Extract the (X, Y) coordinate from the center of the cell holding the provided text.  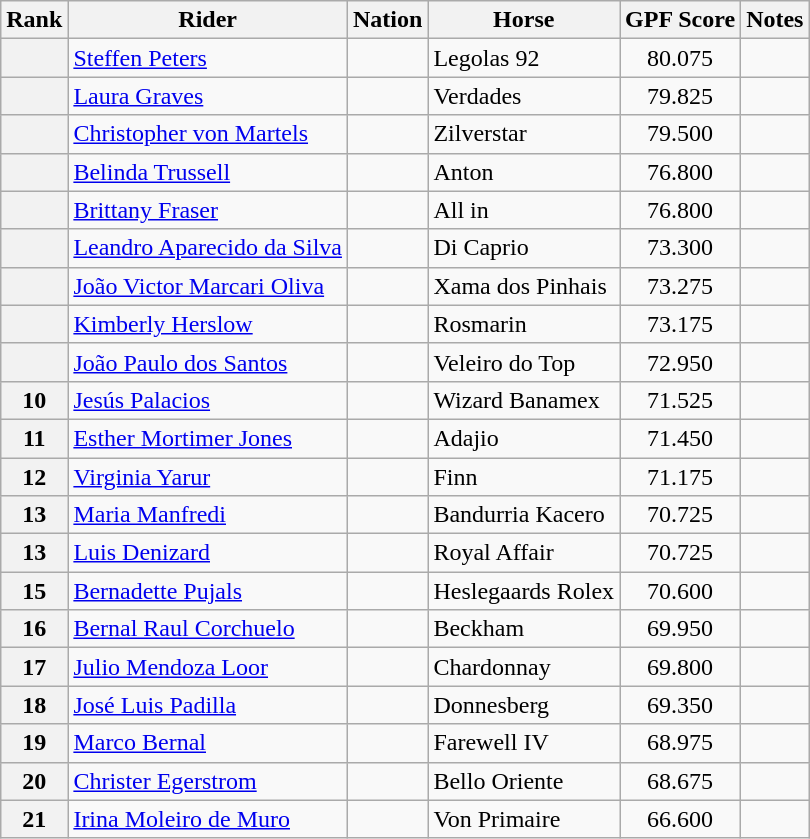
71.175 (680, 477)
80.075 (680, 58)
Laura Graves (208, 96)
Brittany Fraser (208, 210)
Irina Moleiro de Muro (208, 819)
João Victor Marcari Oliva (208, 286)
Belinda Trussell (208, 172)
Rosmarin (524, 324)
Marco Bernal (208, 743)
69.350 (680, 705)
71.450 (680, 438)
72.950 (680, 362)
All in (524, 210)
Legolas 92 (524, 58)
Bernal Raul Corchuelo (208, 629)
Notes (775, 20)
Royal Affair (524, 553)
Di Caprio (524, 248)
Esther Mortimer Jones (208, 438)
73.300 (680, 248)
70.600 (680, 591)
69.950 (680, 629)
Von Primaire (524, 819)
10 (34, 400)
Donnesberg (524, 705)
73.275 (680, 286)
79.500 (680, 134)
Farewell IV (524, 743)
Christer Egerstrom (208, 781)
68.675 (680, 781)
16 (34, 629)
Adajio (524, 438)
Heslegaards Rolex (524, 591)
Finn (524, 477)
Bernadette Pujals (208, 591)
Veleiro do Top (524, 362)
Steffen Peters (208, 58)
Leandro Aparecido da Silva (208, 248)
18 (34, 705)
Zilverstar (524, 134)
Julio Mendoza Loor (208, 667)
66.600 (680, 819)
71.525 (680, 400)
Jesús Palacios (208, 400)
11 (34, 438)
Virginia Yarur (208, 477)
73.175 (680, 324)
Horse (524, 20)
Rider (208, 20)
Verdades (524, 96)
Maria Manfredi (208, 515)
Luis Denizard (208, 553)
Nation (387, 20)
12 (34, 477)
Xama dos Pinhais (524, 286)
Bandurria Kacero (524, 515)
19 (34, 743)
21 (34, 819)
17 (34, 667)
20 (34, 781)
69.800 (680, 667)
Anton (524, 172)
68.975 (680, 743)
José Luis Padilla (208, 705)
79.825 (680, 96)
GPF Score (680, 20)
Kimberly Herslow (208, 324)
Chardonnay (524, 667)
Bello Oriente (524, 781)
Beckham (524, 629)
João Paulo dos Santos (208, 362)
Rank (34, 20)
Wizard Banamex (524, 400)
15 (34, 591)
Christopher von Martels (208, 134)
